For the text-containing cell, return its midpoint in [X, Y] coordinate format. 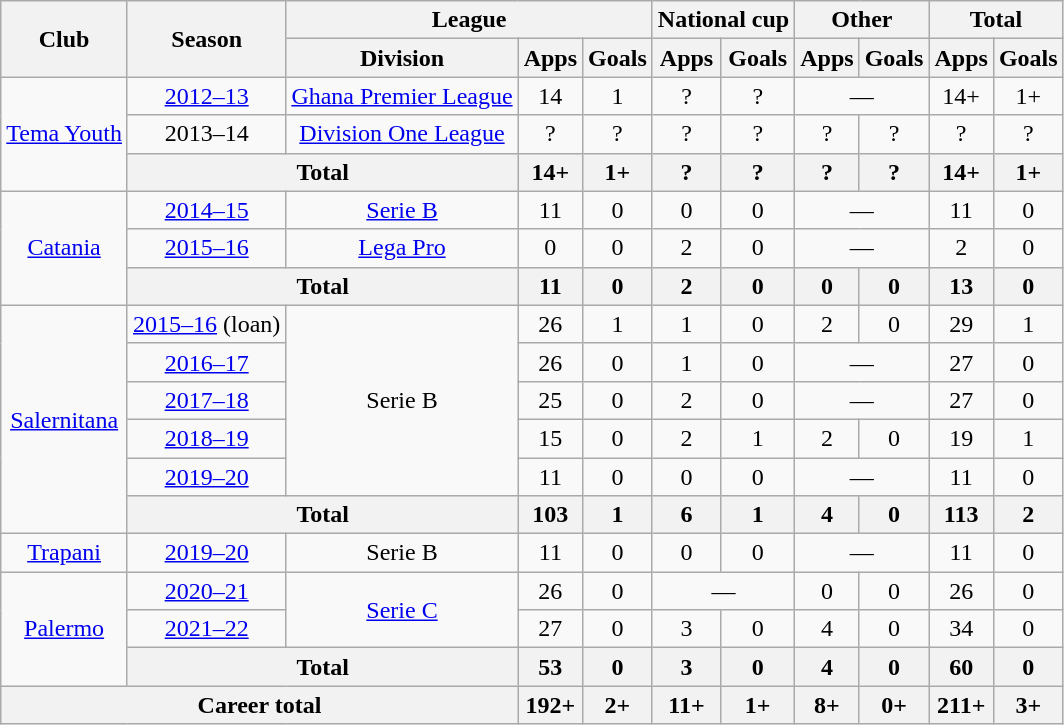
103 [550, 515]
2014–15 [206, 210]
15 [550, 438]
60 [961, 667]
Club [64, 39]
Serie C [402, 610]
Catania [64, 248]
Ghana Premier League [402, 96]
2020–21 [206, 591]
2017–18 [206, 400]
3+ [1028, 705]
8+ [827, 705]
Tema Youth [64, 134]
League [469, 20]
2+ [618, 705]
Division [402, 58]
192+ [550, 705]
0+ [894, 705]
Division One League [402, 134]
11+ [686, 705]
2015–16 (loan) [206, 324]
2013–14 [206, 134]
29 [961, 324]
53 [550, 667]
113 [961, 515]
Lega Pro [402, 248]
Trapani [64, 553]
2021–22 [206, 629]
Salernitana [64, 419]
National cup [723, 20]
14 [550, 96]
2016–17 [206, 362]
211+ [961, 705]
19 [961, 438]
Palermo [64, 629]
Season [206, 39]
2015–16 [206, 248]
25 [550, 400]
2018–19 [206, 438]
6 [686, 515]
2012–13 [206, 96]
Career total [260, 705]
Other [862, 20]
34 [961, 629]
13 [961, 286]
